Scan for the cell matching the given text and deliver its (X, Y) coordinate at center. 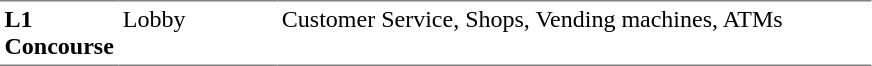
L1Concourse (59, 33)
Customer Service, Shops, Vending machines, ATMs (574, 33)
Lobby (198, 33)
